Determine the (X, Y) coordinate at the center of the cell enclosing the given text.  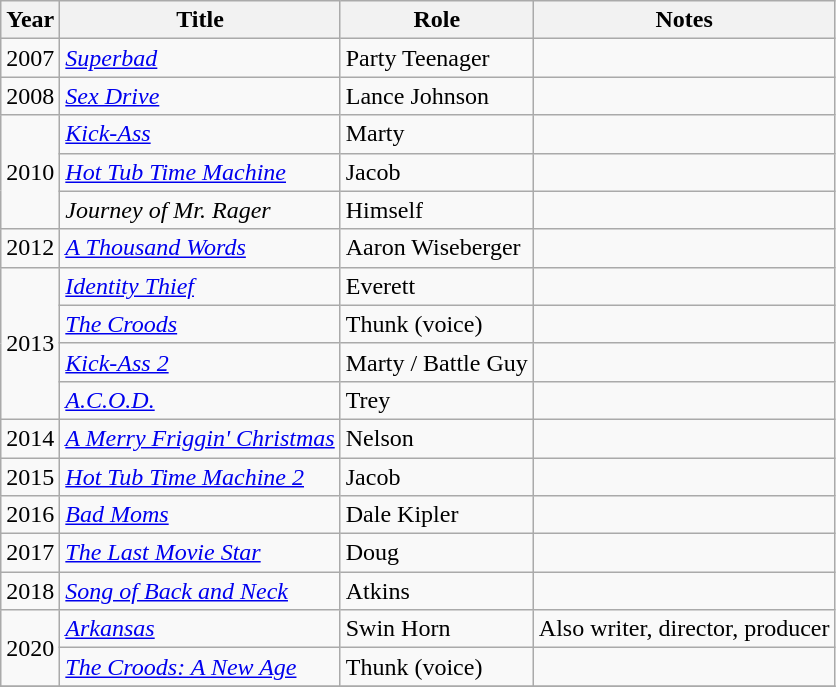
Role (436, 20)
Title (200, 20)
Doug (436, 553)
Trey (436, 400)
A Thousand Words (200, 248)
Swin Horn (436, 629)
2017 (30, 553)
Hot Tub Time Machine (200, 172)
The Croods (200, 324)
Superbad (200, 58)
2007 (30, 58)
A.C.O.D. (200, 400)
The Croods: A New Age (200, 667)
Kick-Ass (200, 134)
Aaron Wiseberger (436, 248)
Lance Johnson (436, 96)
2014 (30, 438)
Year (30, 20)
Identity Thief (200, 286)
Himself (436, 210)
2013 (30, 343)
Marty / Battle Guy (436, 362)
2016 (30, 515)
2012 (30, 248)
Marty (436, 134)
Song of Back and Neck (200, 591)
2018 (30, 591)
2010 (30, 172)
Everett (436, 286)
The Last Movie Star (200, 553)
Kick-Ass 2 (200, 362)
Sex Drive (200, 96)
2008 (30, 96)
Bad Moms (200, 515)
Arkansas (200, 629)
Nelson (436, 438)
Party Teenager (436, 58)
A Merry Friggin' Christmas (200, 438)
2020 (30, 648)
Notes (684, 20)
2015 (30, 477)
Dale Kipler (436, 515)
Hot Tub Time Machine 2 (200, 477)
Journey of Mr. Rager (200, 210)
Also writer, director, producer (684, 629)
Atkins (436, 591)
